Output the [X, Y] coordinate of the center of the cell containing the given text.  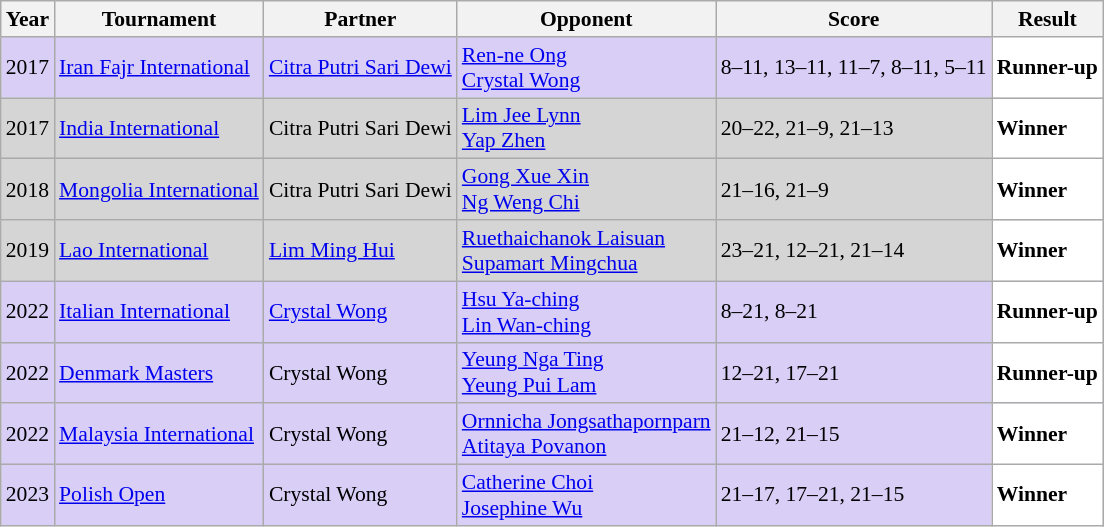
Italian International [159, 312]
Score [854, 19]
Partner [360, 19]
Hsu Ya-ching Lin Wan-ching [586, 312]
Year [28, 19]
Lao International [159, 250]
21–16, 21–9 [854, 190]
Ornnicha Jongsathapornparn Atitaya Povanon [586, 434]
Gong Xue Xin Ng Weng Chi [586, 190]
Tournament [159, 19]
23–21, 12–21, 21–14 [854, 250]
2023 [28, 496]
21–17, 17–21, 21–15 [854, 496]
Yeung Nga Ting Yeung Pui Lam [586, 372]
Lim Jee Lynn Yap Zhen [586, 128]
Polish Open [159, 496]
Lim Ming Hui [360, 250]
21–12, 21–15 [854, 434]
2019 [28, 250]
12–21, 17–21 [854, 372]
Catherine Choi Josephine Wu [586, 496]
Ruethaichanok Laisuan Supamart Mingchua [586, 250]
20–22, 21–9, 21–13 [854, 128]
8–11, 13–11, 11–7, 8–11, 5–11 [854, 68]
Mongolia International [159, 190]
India International [159, 128]
Iran Fajr International [159, 68]
2018 [28, 190]
Denmark Masters [159, 372]
8–21, 8–21 [854, 312]
Malaysia International [159, 434]
Ren-ne Ong Crystal Wong [586, 68]
Opponent [586, 19]
Result [1048, 19]
